Return the [X, Y] coordinate for the center point of the cell that contains the specified text.  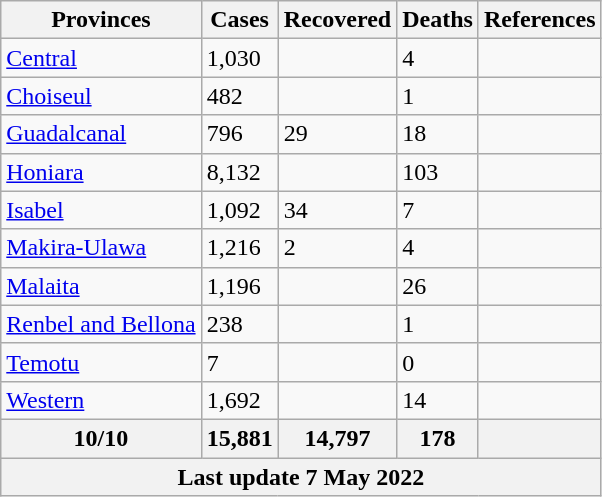
8,132 [240, 172]
238 [240, 324]
Renbel and Bellona [101, 324]
14 [438, 400]
29 [338, 134]
0 [438, 362]
Deaths [438, 20]
482 [240, 96]
14,797 [338, 438]
Isabel [101, 210]
Provinces [101, 20]
15,881 [240, 438]
Honiara [101, 172]
18 [438, 134]
Malaita [101, 286]
26 [438, 286]
Guadalcanal [101, 134]
796 [240, 134]
178 [438, 438]
1,692 [240, 400]
34 [338, 210]
Central [101, 58]
Makira-Ulawa [101, 248]
2 [338, 248]
Choiseul [101, 96]
References [540, 20]
10/10 [101, 438]
Last update 7 May 2022 [301, 477]
Western [101, 400]
1,092 [240, 210]
Recovered [338, 20]
Temotu [101, 362]
1,030 [240, 58]
Cases [240, 20]
1,216 [240, 248]
103 [438, 172]
1,196 [240, 286]
